For the text-containing cell, return its midpoint in [X, Y] coordinate format. 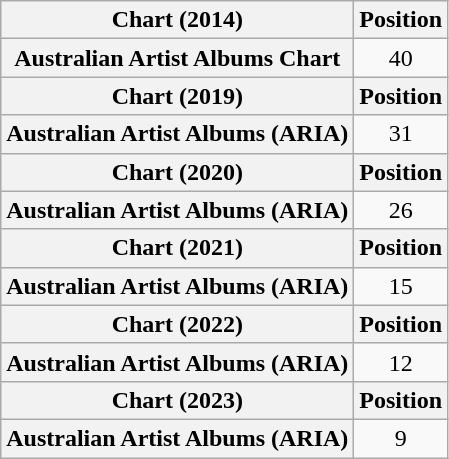
Chart (2022) [178, 324]
Chart (2023) [178, 400]
Chart (2020) [178, 172]
Australian Artist Albums Chart [178, 58]
Chart (2021) [178, 248]
15 [401, 286]
Chart (2014) [178, 20]
9 [401, 438]
26 [401, 210]
31 [401, 134]
40 [401, 58]
12 [401, 362]
Chart (2019) [178, 96]
